Provide the (X, Y) coordinate of the cell's center where the given text is located.  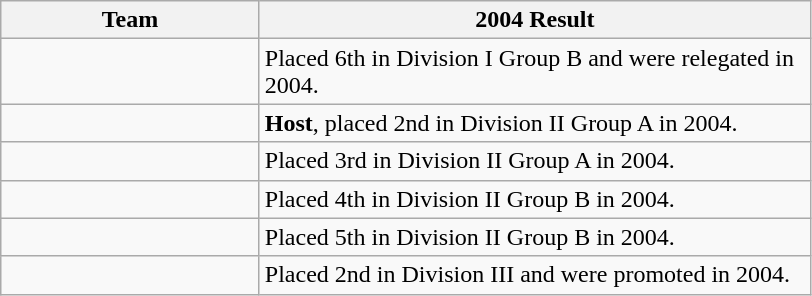
Host, placed 2nd in Division II Group A in 2004. (534, 123)
Team (130, 20)
Placed 6th in Division I Group B and were relegated in 2004. (534, 72)
Placed 3rd in Division II Group A in 2004. (534, 161)
Placed 5th in Division II Group B in 2004. (534, 237)
Placed 2nd in Division III and were promoted in 2004. (534, 275)
Placed 4th in Division II Group B in 2004. (534, 199)
2004 Result (534, 20)
